Identify which cell holds the provided text, then report its (x, y) central coordinate. 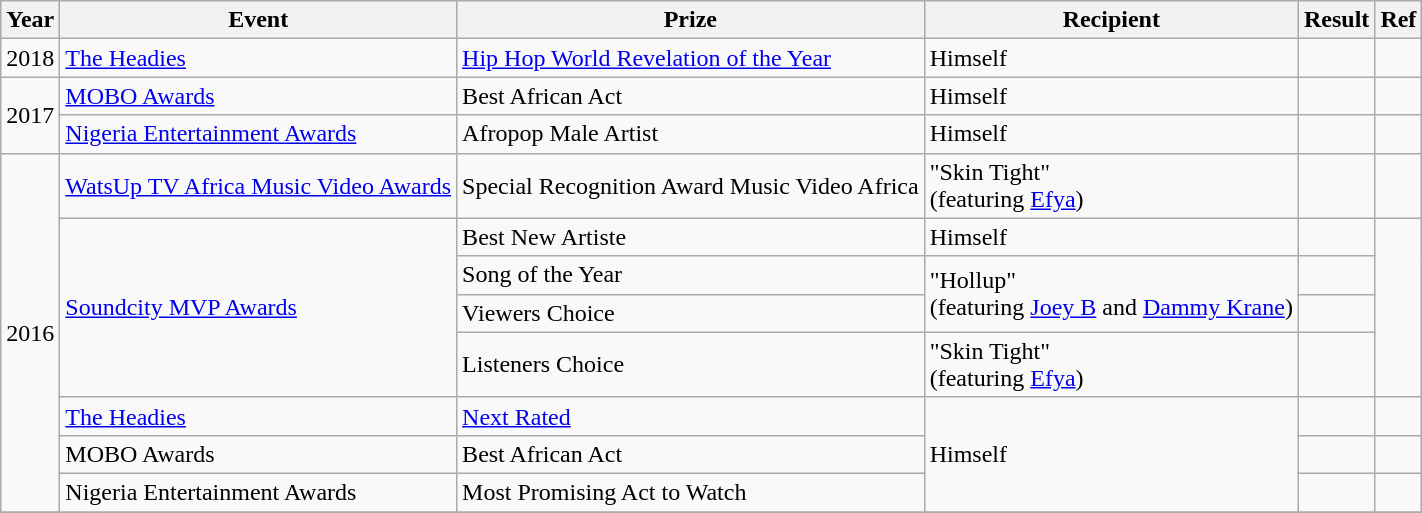
Afropop Male Artist (691, 134)
2017 (30, 115)
2018 (30, 58)
Most Promising Act to Watch (691, 492)
"Hollup" (featuring Joey B and Dammy Krane) (1111, 294)
Recipient (1111, 20)
Soundcity MVP Awards (258, 308)
Listeners Choice (691, 364)
Year (30, 20)
Event (258, 20)
Next Rated (691, 416)
Special Recognition Award Music Video Africa (691, 186)
Ref (1398, 20)
Viewers Choice (691, 313)
Prize (691, 20)
WatsUp TV Africa Music Video Awards (258, 186)
Result (1336, 20)
Best New Artiste (691, 237)
Hip Hop World Revelation of the Year (691, 58)
2016 (30, 332)
Song of the Year (691, 275)
